Pinpoint the cell where the given text exists, returning its [x, y] midpoint coordinate. 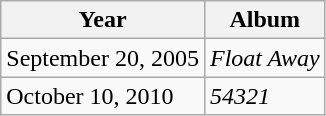
Float Away [264, 58]
54321 [264, 96]
October 10, 2010 [103, 96]
Year [103, 20]
Album [264, 20]
September 20, 2005 [103, 58]
